Find where the given text appears and provide that cell's center as [x, y] coordinate. 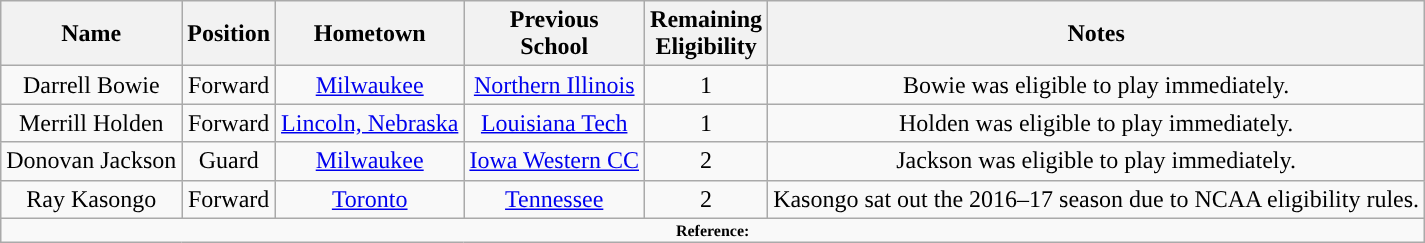
Tennessee [554, 199]
Kasongo sat out the 2016–17 season due to NCAA eligibility rules. [1096, 199]
Jackson was eligible to play immediately. [1096, 161]
Name [92, 34]
Iowa Western CC [554, 161]
Merrill Holden [92, 123]
Louisiana Tech [554, 123]
Toronto [370, 199]
Lincoln, Nebraska [370, 123]
Darrell Bowie [92, 85]
Holden was eligible to play immediately. [1096, 123]
Bowie was eligible to play immediately. [1096, 85]
Hometown [370, 34]
Donovan Jackson [92, 161]
Reference: [713, 230]
RemainingEligibility [706, 34]
Ray Kasongo [92, 199]
Northern Illinois [554, 85]
Guard [229, 161]
PreviousSchool [554, 34]
Position [229, 34]
Notes [1096, 34]
